For the text-containing cell, return its midpoint in [x, y] coordinate format. 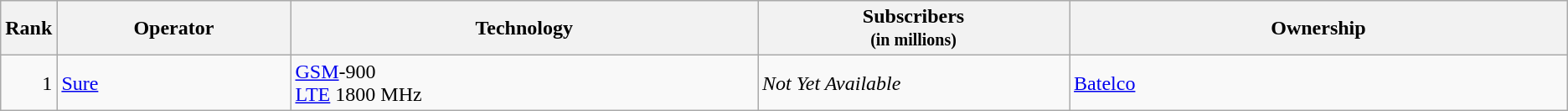
Technology [524, 29]
GSM-900LTE 1800 MHz [524, 82]
Batelco [1318, 82]
Sure [174, 82]
Not Yet Available [913, 82]
Rank [28, 29]
Operator [174, 29]
1 [28, 82]
Subscribers(in millions) [913, 29]
Ownership [1318, 29]
